Search for the cell housing the specified text and yield its [x, y] center coordinate. 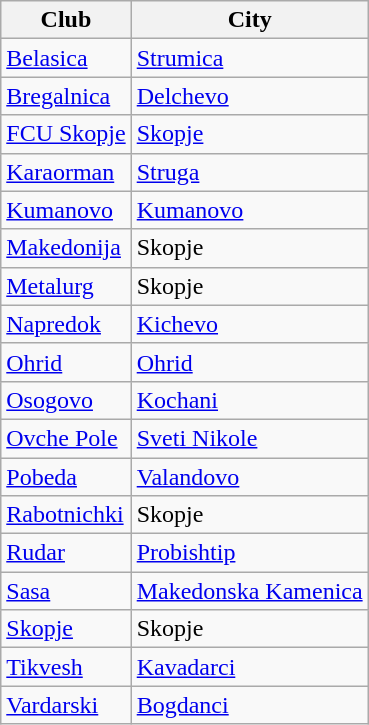
Valandovo [250, 477]
Struga [250, 172]
Osogovo [66, 400]
FCU Skopje [66, 134]
City [250, 20]
Pobeda [66, 477]
Delchevo [250, 96]
Belasica [66, 58]
Club [66, 20]
Vardarski [66, 705]
Probishtip [250, 553]
Ovche Pole [66, 438]
Tikvesh [66, 667]
Sasa [66, 591]
Kavadarci [250, 667]
Sveti Nikole [250, 438]
Rudar [66, 553]
Makedonska Kamenica [250, 591]
Rabotnichki [66, 515]
Strumica [250, 58]
Karaorman [66, 172]
Napredok [66, 324]
Kichevo [250, 324]
Bregalnica [66, 96]
Metalurg [66, 286]
Makedonija [66, 248]
Bogdanci [250, 705]
Kochani [250, 400]
